Return the (X, Y) coordinate for the center point of the cell that contains the specified text.  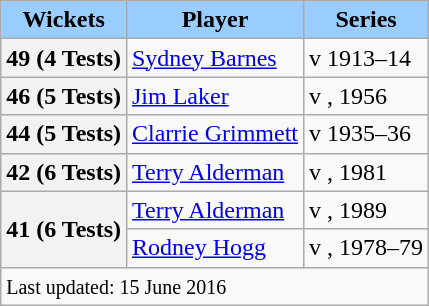
Last updated: 15 June 2016 (215, 286)
Series (366, 20)
Player (214, 20)
v , 1956 (366, 96)
v 1935–36 (366, 134)
Sydney Barnes (214, 58)
Wickets (64, 20)
41 (6 Tests) (64, 229)
v 1913–14 (366, 58)
49 (4 Tests) (64, 58)
v , 1981 (366, 172)
44 (5 Tests) (64, 134)
Clarrie Grimmett (214, 134)
42 (6 Tests) (64, 172)
Rodney Hogg (214, 248)
v , 1989 (366, 210)
v , 1978–79 (366, 248)
Jim Laker (214, 96)
46 (5 Tests) (64, 96)
